From the cell containing the given text, extract its center point as (x, y) coordinate. 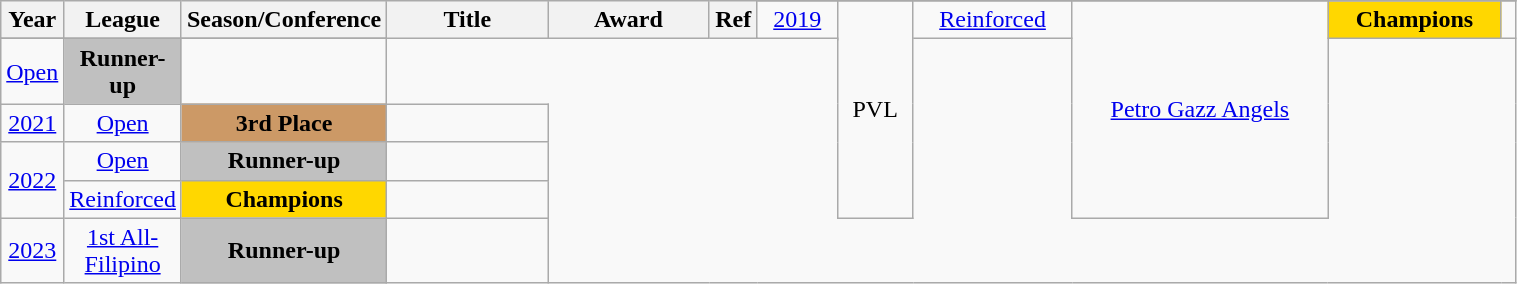
2019 (797, 20)
2021 (32, 123)
Petro Gazz Angels (1200, 110)
2022 (32, 180)
Ref (734, 20)
Year (32, 20)
Award (628, 20)
Season/Conference (284, 20)
1st All-Filipino (123, 250)
PVL (875, 110)
League (123, 20)
Title (468, 20)
2023 (32, 250)
3rd Place (284, 123)
